Find where the given text appears and provide that cell's center as (x, y) coordinate. 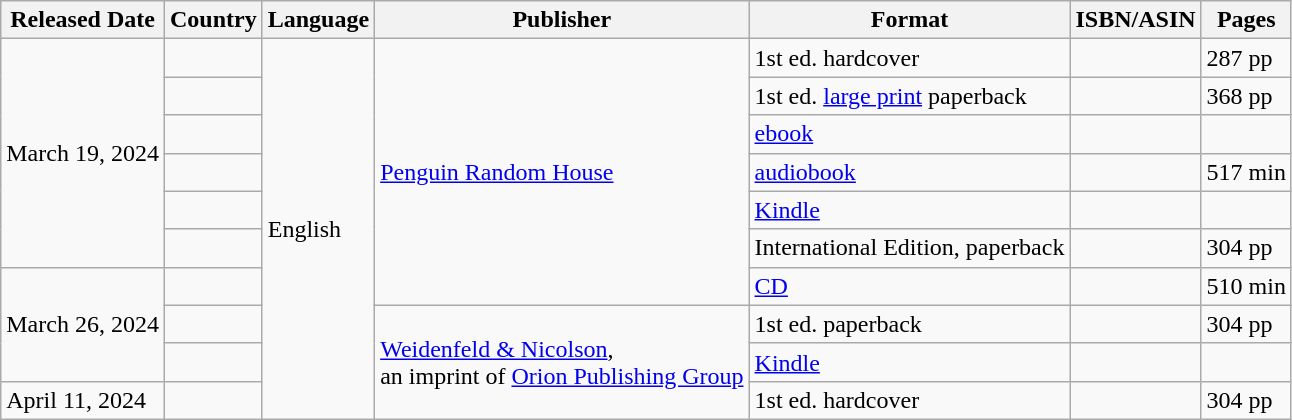
ISBN/ASIN (1136, 20)
510 min (1246, 286)
Penguin Random House (562, 172)
Weidenfeld & Nicolson, an imprint of Orion Publishing Group (562, 362)
audiobook (910, 172)
Pages (1246, 20)
Publisher (562, 20)
International Edition, paperback (910, 248)
368 pp (1246, 96)
CD (910, 286)
517 min (1246, 172)
Format (910, 20)
March 26, 2024 (83, 324)
1st ed. large print paperback (910, 96)
English (318, 230)
Language (318, 20)
Released Date (83, 20)
ebook (910, 134)
1st ed. paperback (910, 324)
March 19, 2024 (83, 153)
Country (213, 20)
287 pp (1246, 58)
April 11, 2024 (83, 400)
